Determine the [x, y] coordinate at the center of the cell enclosing the given text.  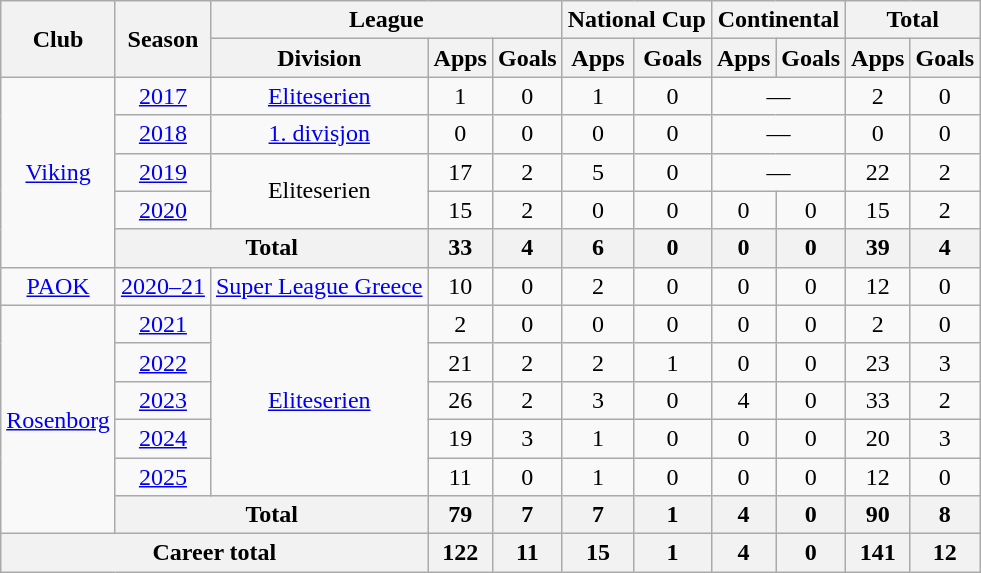
2024 [162, 438]
122 [460, 553]
1. divisjon [319, 134]
5 [598, 172]
PAOK [58, 286]
26 [460, 400]
Continental [778, 20]
2020 [162, 210]
19 [460, 438]
2023 [162, 400]
Season [162, 39]
Club [58, 39]
2025 [162, 477]
2021 [162, 324]
10 [460, 286]
2019 [162, 172]
21 [460, 362]
2020–21 [162, 286]
2017 [162, 96]
Career total [214, 553]
Division [319, 58]
8 [945, 515]
79 [460, 515]
39 [878, 248]
National Cup [636, 20]
22 [878, 172]
17 [460, 172]
141 [878, 553]
2022 [162, 362]
Super League Greece [319, 286]
Viking [58, 172]
20 [878, 438]
League [386, 20]
Rosenborg [58, 419]
2018 [162, 134]
6 [598, 248]
90 [878, 515]
23 [878, 362]
